Determine the [X, Y] coordinate at the center of the cell enclosing the given text.  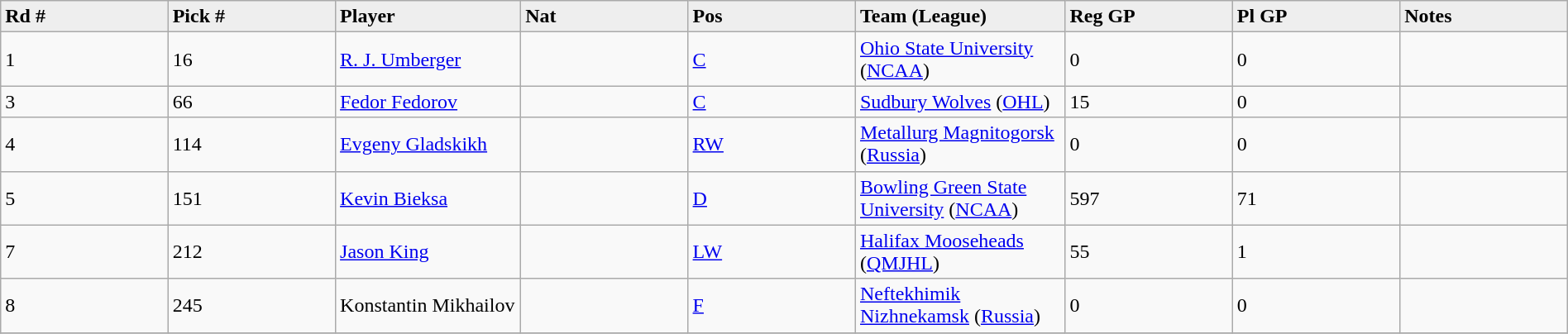
7 [84, 251]
151 [251, 198]
Pl GP [1316, 17]
Metallurg Magnitogorsk (Russia) [959, 144]
Neftekhimik Nizhnekamsk (Russia) [959, 306]
Notes [1484, 17]
Ohio State University (NCAA) [959, 60]
212 [251, 251]
114 [251, 144]
Bowling Green State University (NCAA) [959, 198]
55 [1149, 251]
Nat [605, 17]
RW [772, 144]
LW [772, 251]
71 [1316, 198]
Player [428, 17]
Reg GP [1149, 17]
D [772, 198]
3 [84, 102]
Kevin Bieksa [428, 198]
Rd # [84, 17]
Fedor Fedorov [428, 102]
66 [251, 102]
Konstantin Mikhailov [428, 306]
Sudbury Wolves (OHL) [959, 102]
4 [84, 144]
8 [84, 306]
245 [251, 306]
Evgeny Gladskikh [428, 144]
Pick # [251, 17]
Jason King [428, 251]
5 [84, 198]
R. J. Umberger [428, 60]
16 [251, 60]
597 [1149, 198]
F [772, 306]
Pos [772, 17]
Team (League) [959, 17]
Halifax Mooseheads (QMJHL) [959, 251]
15 [1149, 102]
